Search for the cell housing the specified text and yield its (x, y) center coordinate. 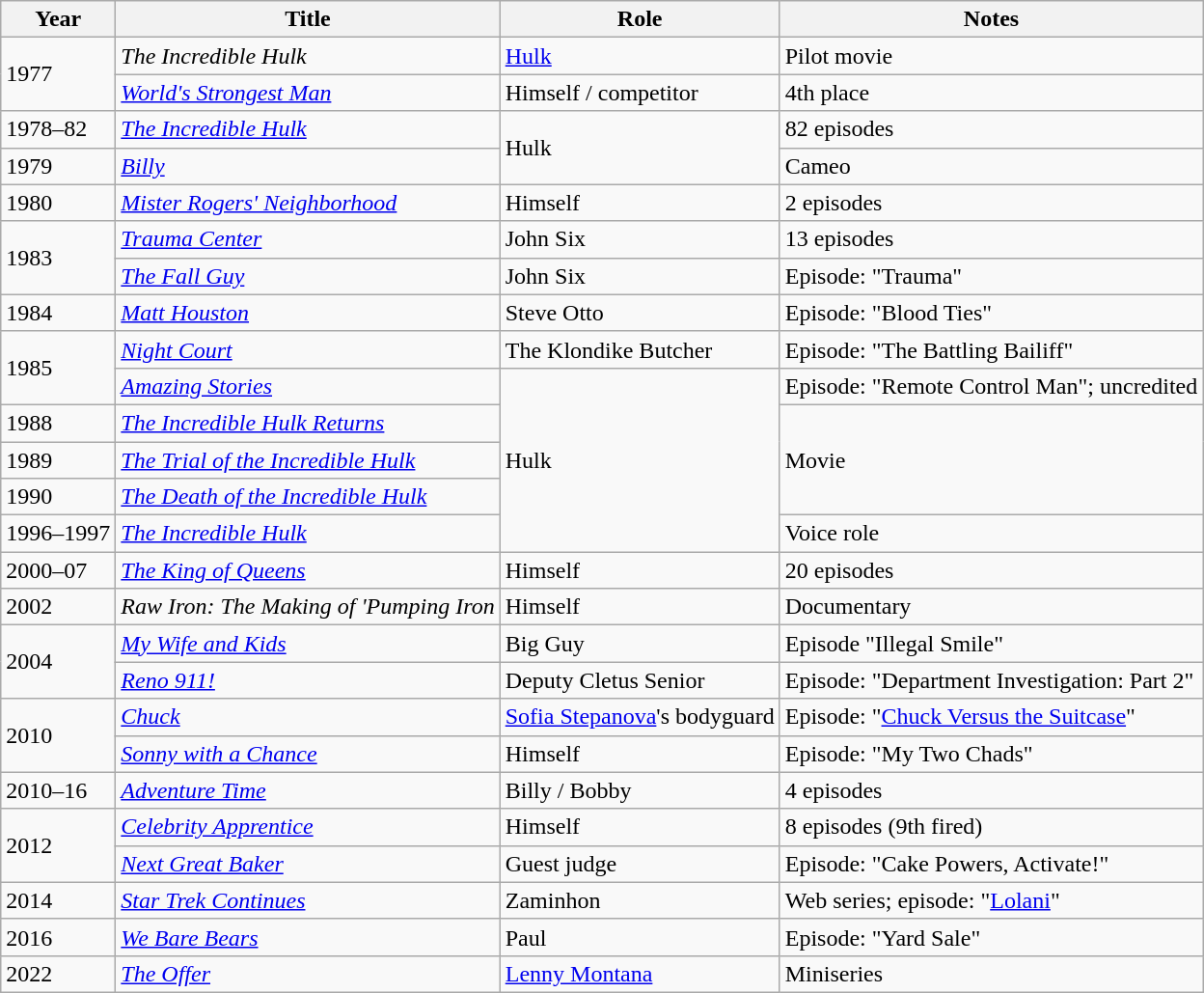
Movie (992, 459)
2004 (58, 662)
Role (640, 19)
Episode: "Cake Powers, Activate!" (992, 864)
2002 (58, 607)
Episode: "Chuck Versus the Suitcase" (992, 717)
1980 (58, 203)
Web series; episode: "Lolani" (992, 900)
13 episodes (992, 239)
Sofia Stepanova's bodyguard (640, 717)
Big Guy (640, 644)
4th place (992, 93)
Mister Rogers' Neighborhood (308, 203)
1978–82 (58, 129)
20 episodes (992, 570)
Lenny Montana (640, 974)
Trauma Center (308, 239)
8 episodes (9th fired) (992, 827)
2010–16 (58, 790)
Steve Otto (640, 313)
2 episodes (992, 203)
Episode: "Remote Control Man"; uncredited (992, 386)
82 episodes (992, 129)
Documentary (992, 607)
Episode: "The Battling Bailiff" (992, 349)
Raw Iron: The Making of 'Pumping Iron (308, 607)
Next Great Baker (308, 864)
Episode: "Trauma" (992, 276)
The King of Queens (308, 570)
The Klondike Butcher (640, 349)
My Wife and Kids (308, 644)
Episode: "Department Investigation: Part 2" (992, 680)
2000–07 (58, 570)
Himself / competitor (640, 93)
4 episodes (992, 790)
1996–1997 (58, 534)
Billy / Bobby (640, 790)
Miniseries (992, 974)
Episode: "My Two Chads" (992, 754)
1988 (58, 423)
2022 (58, 974)
The Death of the Incredible Hulk (308, 497)
Episode: "Yard Sale" (992, 937)
Pilot movie (992, 56)
We Bare Bears (308, 937)
2010 (58, 735)
1983 (58, 258)
Matt Houston (308, 313)
1990 (58, 497)
Voice role (992, 534)
Billy (308, 166)
The Incredible Hulk Returns (308, 423)
Amazing Stories (308, 386)
Reno 911! (308, 680)
The Trial of the Incredible Hulk (308, 460)
Night Court (308, 349)
Year (58, 19)
Sonny with a Chance (308, 754)
1989 (58, 460)
Notes (992, 19)
1977 (58, 74)
Paul (640, 937)
1985 (58, 368)
Deputy Cletus Senior (640, 680)
The Offer (308, 974)
1979 (58, 166)
Celebrity Apprentice (308, 827)
Cameo (992, 166)
Guest judge (640, 864)
1984 (58, 313)
World's Strongest Man (308, 93)
Adventure Time (308, 790)
Star Trek Continues (308, 900)
The Fall Guy (308, 276)
Episode: "Blood Ties" (992, 313)
Chuck (308, 717)
Episode "Illegal Smile" (992, 644)
2016 (58, 937)
2012 (58, 845)
Zaminhon (640, 900)
2014 (58, 900)
Title (308, 19)
